Output the [X, Y] coordinate of the center of the cell containing the given text.  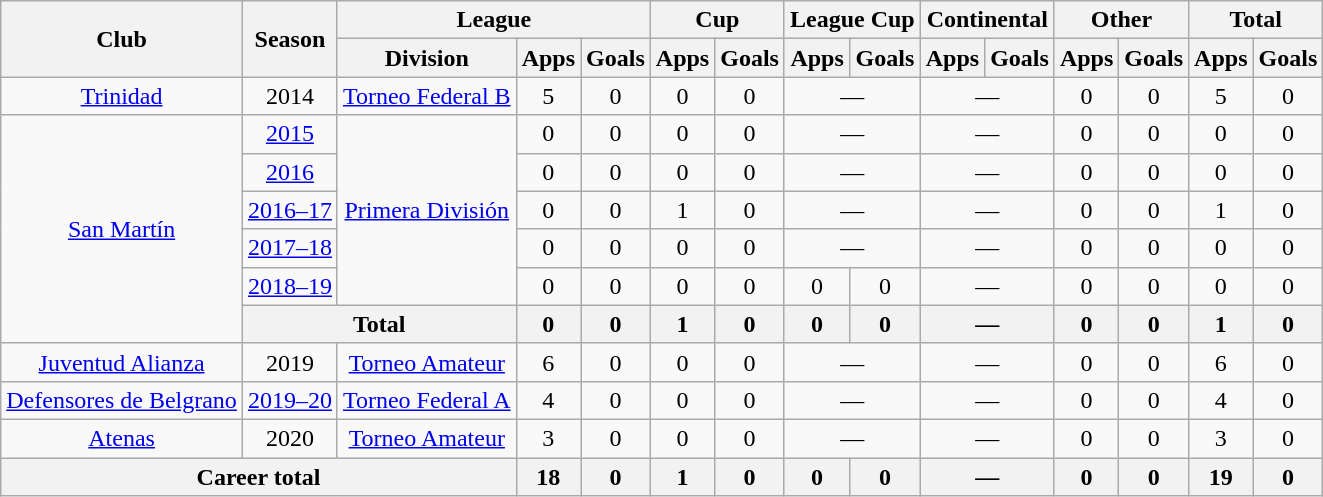
Club [122, 39]
Atenas [122, 438]
2015 [290, 134]
League Cup [852, 20]
2018–19 [290, 286]
League [494, 20]
San Martín [122, 229]
Torneo Federal A [426, 400]
2016 [290, 172]
Division [426, 58]
Other [1121, 20]
2019 [290, 362]
Season [290, 39]
Continental [987, 20]
2016–17 [290, 210]
2014 [290, 96]
2019–20 [290, 400]
Cup [717, 20]
2017–18 [290, 248]
19 [1221, 477]
Defensores de Belgrano [122, 400]
Trinidad [122, 96]
18 [548, 477]
Torneo Federal B [426, 96]
Primera División [426, 210]
Career total [258, 477]
Juventud Alianza [122, 362]
2020 [290, 438]
